Provide the (X, Y) coordinate of the cell's center where the given text is located.  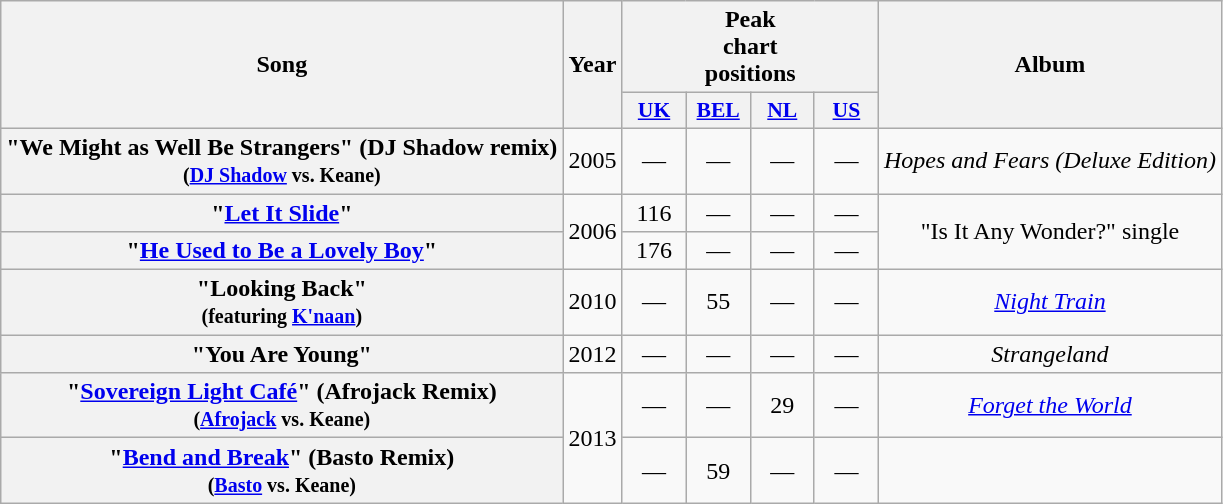
2006 (592, 232)
Night Train (1050, 302)
"Looking Back" (featuring K'naan) (282, 302)
Hopes and Fears (Deluxe Edition) (1050, 160)
55 (718, 302)
BEL (718, 111)
"Sovereign Light Café" (Afrojack Remix) (Afrojack vs. Keane) (282, 406)
176 (654, 251)
"You Are Young" (282, 354)
2005 (592, 160)
2013 (592, 438)
2012 (592, 354)
Album (1050, 65)
UK (654, 111)
"He Used to Be a Lovely Boy" (282, 251)
Strangeland (1050, 354)
"We Might as Well Be Strangers" (DJ Shadow remix)(DJ Shadow vs. Keane) (282, 160)
29 (782, 406)
"Is It Any Wonder?" single (1050, 232)
"Bend and Break" (Basto Remix) (Basto vs. Keane) (282, 470)
Year (592, 65)
116 (654, 213)
"Let It Slide" (282, 213)
NL (782, 111)
Forget the World (1050, 406)
Peakchartpositions (750, 47)
2010 (592, 302)
59 (718, 470)
US (846, 111)
Song (282, 65)
